Output the [X, Y] coordinate of the center of the cell containing the given text.  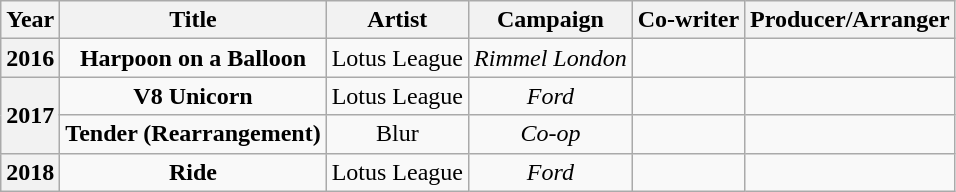
Rimmel London [551, 58]
2018 [30, 172]
Ride [193, 172]
Campaign [551, 20]
Producer/Arranger [850, 20]
2016 [30, 58]
Tender (Rearrangement) [193, 134]
Year [30, 20]
Harpoon on a Balloon [193, 58]
V8 Unicorn [193, 96]
Artist [397, 20]
Title [193, 20]
Co-op [551, 134]
Blur [397, 134]
Co-writer [688, 20]
2017 [30, 115]
